Scan for the cell matching the given text and deliver its (X, Y) coordinate at center. 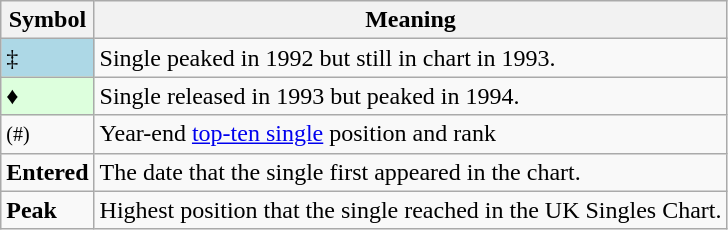
The date that the single first appeared in the chart. (410, 172)
Symbol (48, 20)
Meaning (410, 20)
Entered (48, 172)
♦ (48, 96)
Highest position that the single reached in the UK Singles Chart. (410, 210)
‡ (48, 58)
Peak (48, 210)
Single released in 1993 but peaked in 1994. (410, 96)
Single peaked in 1992 but still in chart in 1993. (410, 58)
Year-end top-ten single position and rank (410, 134)
(#) (48, 134)
